For the text-containing cell, return its midpoint in [x, y] coordinate format. 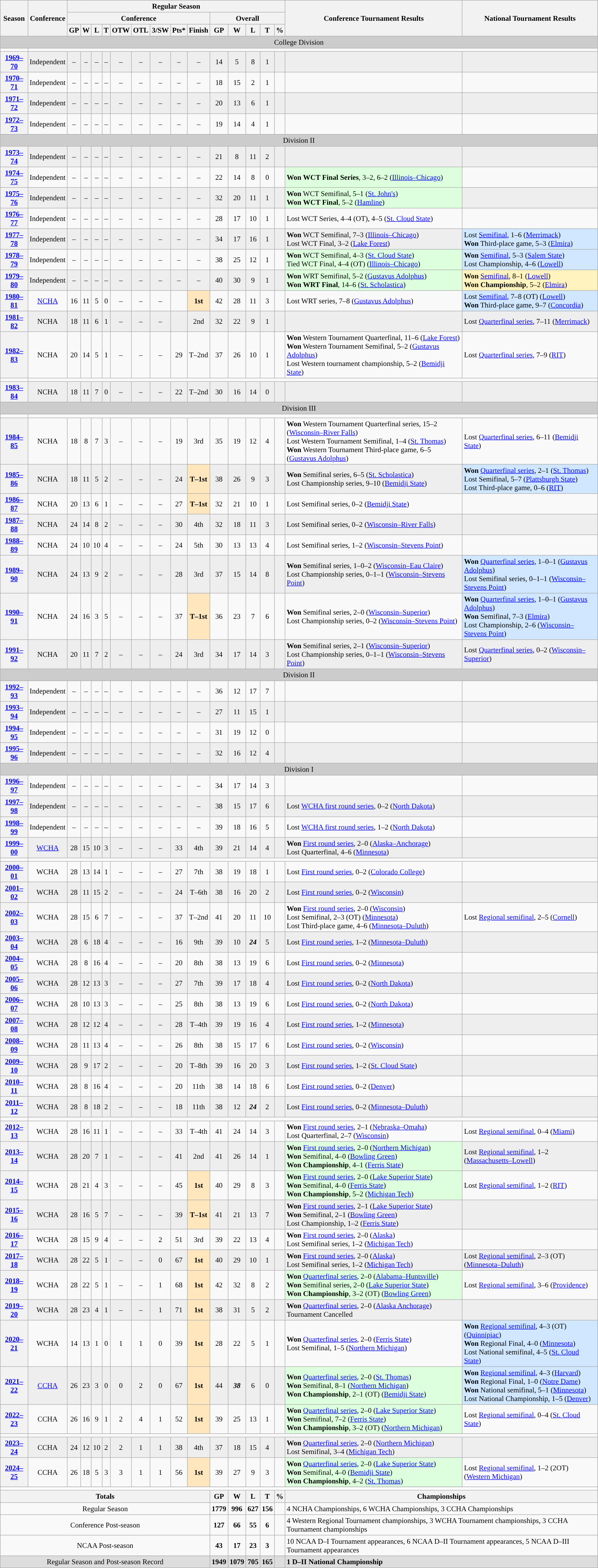
1779 [219, 1509]
1994–95 [14, 732]
3/SW [161, 30]
1984–85 [14, 441]
Division III [299, 408]
44 [219, 1386]
Lost First round series, 0–2 (Minnesota–Duluth) [374, 1107]
68 [179, 1285]
Lost Regional semifinal, 0–4 (St. Cloud State) [530, 1419]
165 [267, 1562]
Won Quarterfinal series, 1–0–1 (Gustavus Adolphus)Lost Semifinal series, 0–1–1 (Wisconsin–Stevens Point) [530, 574]
Lost Regional semifinal, 0–4 (Miami) [530, 1131]
Won Quarterfinal series, 2–0 (Alabama–Huntsville)Won Semifinal series, 2–0 (Lake Superior State)Won Championship, 3–2 (OT) (Bowling Green) [374, 1285]
2007–08 [14, 1025]
2013–14 [14, 1156]
2014–15 [14, 1185]
55 [253, 1525]
Conference Post-season [105, 1525]
Won First round series, 2–0 (Northern Michigan)Won Semifinal, 4–0 (Bowling Green)Won Championship, 4–1 (Ferris State) [374, 1156]
Won Quarterfinal series, 2–0 (Lake Superior State)Won Semifinal, 4–0 (Bemidji State)Won Championship, 4–2 (St. Thomas) [374, 1473]
1995–96 [14, 753]
2018–19 [14, 1285]
71 [179, 1310]
2008–09 [14, 1045]
Lost WRT series, 7–8 (Gustavus Adolphus) [374, 301]
Lost Semifinal series, 1–2 (Wisconsin–Stevens Point) [374, 545]
NCAA Post-season [105, 1545]
T–8th [198, 1066]
127 [219, 1525]
Season [14, 19]
2021–22 [14, 1386]
2006–07 [14, 1004]
2002–03 [14, 917]
Lost First round series, 1–2 (Minnesota–Duluth) [374, 942]
1985–86 [14, 479]
1992–93 [14, 692]
Won Quarterfinal series, 2–0 (Alaska Anchorage)Tournament Cancelled [374, 1310]
Won First round series, 2–1 (Lake Superior State)Won Semifinal, 2–1 (Bowling Green)Lost Championship, 1–2 (Ferris State) [374, 1215]
OTW [121, 30]
Lost First round series, 1–2 (St. Cloud State) [374, 1066]
Won Semifinal series, 2–0 (Wisconsin–Superior)Lost Championship series, 0–2 (Wisconsin–Stevens Point) [374, 617]
705 [253, 1562]
9th [198, 942]
Won Semifinal series, 6–5 (St. Scholastica)Lost Championship series, 9–10 (Bemidji State) [374, 479]
1998–99 [14, 827]
Lost Quarterfinal series, 7–9 (RIT) [530, 355]
1986–87 [14, 504]
2020–21 [14, 1344]
Won Semifinal, 8–1 (Lowell)Won Championship, 5–2 (Elmira) [530, 280]
1999–00 [14, 847]
1983–84 [14, 392]
Totals [105, 1496]
1996–97 [14, 785]
Won WCT Semifinal, 4–3 (St. Cloud State)Tied WCT Final, 4–4 (OT) (Illinois–Chicago) [374, 260]
Won WCT Semifinal, 7–3 (Illinois–Chicago)Lost WCT Final, 3–2 (Lake Forest) [374, 239]
2003–04 [14, 942]
45 [179, 1185]
Won First round series, 2–0 (Alaska–Anchorage)Lost Quarterfinal, 4–6 (Minnesota) [374, 847]
1989–90 [14, 574]
Lost Quarterfinal series, 7–11 (Merrimack) [530, 322]
Won Quarterfinal series, 2–0 (St. Thomas)Won Semifinal, 8–1 (Northern Michigan)Won Championship, 2–1 (OT) (Bemidji State) [374, 1386]
College Division [299, 42]
1949 [219, 1562]
1969–70 [14, 62]
Lost First round series, 0–2 (Colorado College) [374, 872]
2005–06 [14, 983]
Lost First round series, 1–2 (Minnesota) [374, 1025]
1988–89 [14, 545]
1975–76 [14, 198]
56 [179, 1473]
Lost Quarterfinal series, 0–2 (Wisconsin–Superior) [530, 654]
35 [219, 441]
2009–10 [14, 1066]
1981–82 [14, 322]
Lost WCHA first round series, 1–2 (North Dakota) [374, 827]
996 [237, 1509]
1980–81 [14, 301]
Won Semifinal series, 2–1 (Wisconsin–Superior)Lost Championship series, 0–1–1 (Wisconsin–Stevens Point) [374, 654]
OTL [141, 30]
Lost Quarterfinal series, 6–11 (Bemidji State) [530, 441]
627 [253, 1509]
2024–25 [14, 1473]
156 [267, 1509]
Won Semifinal, 5–3 (Salem State)Lost Championship, 4–6 (Lowell) [530, 260]
1977–78 [14, 239]
1993–94 [14, 712]
1987–88 [14, 524]
1971–72 [14, 103]
National Tournament Results [530, 19]
Championships [441, 1496]
Finish [198, 30]
5th [198, 545]
Overall [248, 19]
52 [179, 1419]
Lost Semifinal series, 0–2 (Bemidji State) [374, 504]
Lost Semifinal series, 0–2 (Wisconsin–River Falls) [374, 524]
1 D–II National Championship [441, 1562]
Won Quarterfinal series, 2–0 (Lake Superior State)Won Semifinal, 7–2 (Ferris State)Won Championship, 3–2 (OT) (Northern Michigan) [374, 1419]
1970–71 [14, 82]
1079 [237, 1562]
Won First round series, 2–0 (Wisconsin)Lost Semifinal, 2–3 (OT) (Minnesota)Lost Third-place game, 4–6 (Minnesota–Duluth) [374, 917]
1979–80 [14, 280]
Won First round series, 2–0 (Lake Superior State)Won Semifinal, 4–0 (Ferris State)Won Championship, 5–2 (Michigan Tech) [374, 1185]
Won Semifinal series, 1–0–2 (Wisconsin–Eau Claire)Lost Championship series, 0–1–1 (Wisconsin–Stevens Point) [374, 574]
2012–13 [14, 1131]
Regular Season and Post-season Record [105, 1562]
1982–83 [14, 355]
2016–17 [14, 1239]
2019–20 [14, 1310]
2023–24 [14, 1448]
2001–02 [14, 892]
Lost First round series, 0–2 (Minnesota) [374, 963]
Lost Regional semifinal, 3–6 (Providence) [530, 1285]
1972–73 [14, 124]
Lost Semifinal, 7–8 (OT) (Lowell)Won Third-place game, 9–7 (Concordia) [530, 301]
1978–79 [14, 260]
Lost Regional semifinal, 1–2 (Massachusetts–Lowell) [530, 1156]
1976–77 [14, 218]
2011–12 [14, 1107]
66 [237, 1525]
Won Quarterfinal series, 2–1 (St. Thomas)Lost Semifinal, 5–7 (Plattsburgh State)Lost Third-place game, 0–6 (RIT) [530, 479]
Won Regional semifinal, 4–3 (OT) (Quinnipiac)Won Regional Final, 4–0 (Minnesota)Lost National semifinal, 4–5 (St. Cloud State) [530, 1344]
Lost Regional semifinal, 1–2 (RIT) [530, 1185]
1974–75 [14, 177]
Won Quarterfinal series, 2–0 (Northern Michigan)Lost Semifinal, 3–4 (Michigan Tech) [374, 1448]
1991–92 [14, 654]
Pts* [179, 30]
2017–18 [14, 1260]
2004–05 [14, 963]
Lost Regional semifinal, 1–2 (2OT) (Western Michigan) [530, 1473]
Lost Regional semifinal, 2–5 (Cornell) [530, 917]
Won Quarterfinal series, 1–0–1 (Gustavus Adolphus)Won Semifinal, 7–3 (Elmira)Lost Championship, 2–6 (Wisconsin–Stevens Point) [530, 617]
Lost WCHA first round series, 0–2 (North Dakota) [374, 807]
Conference Tournament Results [374, 19]
1990–91 [14, 617]
4 Western Regional Tournament championships, 3 WCHA Tournament championships, 3 CCHA Tournament championships [441, 1525]
Won WCT Semifinal, 5–1 (St. John's)Won WCT Final, 5–2 (Hamline) [374, 198]
Won Quarterfinal series, 2–0 (Ferris State)Lost Semifinal, 1–5 (Northern Michigan) [374, 1344]
Lost WCT Series, 4–4 (OT), 4–5 (St. Cloud State) [374, 218]
2022–23 [14, 1419]
Won First round series, 2–1 (Nebraska–Omaha)Lost Quarterfinal, 2–7 (Wisconsin) [374, 1131]
Won WCT Final Series, 3–2, 6–2 (Illinois–Chicago) [374, 177]
4 NCHA Championships, 6 WCHA Championships, 3 CCHA Championships [441, 1509]
Lost Regional semifinal, 2–3 (OT) (Minnesota–Duluth) [530, 1260]
1997–98 [14, 807]
43 [219, 1545]
Division I [299, 769]
2000–01 [14, 872]
Lost Semifinal, 1–6 (Merrimack)Won Third-place game, 5–3 (Elmira) [530, 239]
Lost First round series, 0–2 (Denver) [374, 1086]
Won WRT Semifinal, 5–2 (Gustavus Adolphus)Won WRT Final, 14–6 (St. Scholastica) [374, 280]
T–6th [198, 892]
10 NCAA D–I Tournament appearances, 6 NCAA D–II Tournament appearances, 5 NCAA D–III Tournament appearances [441, 1545]
2015–16 [14, 1215]
1973–74 [14, 156]
51 [179, 1239]
2010–11 [14, 1086]
